Return the [x, y] coordinate for the center point of the cell that contains the specified text.  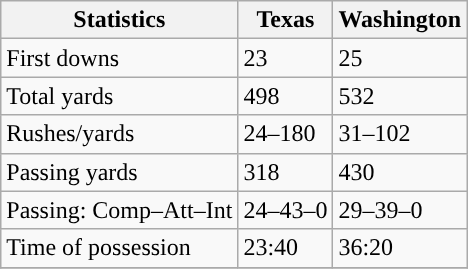
Rushes/yards [120, 134]
24–43–0 [286, 210]
498 [286, 96]
36:20 [400, 248]
31–102 [400, 134]
Passing yards [120, 172]
Statistics [120, 20]
Texas [286, 20]
Total yards [120, 96]
430 [400, 172]
318 [286, 172]
24–180 [286, 134]
Washington [400, 20]
25 [400, 58]
Passing: Comp–Att–Int [120, 210]
23 [286, 58]
23:40 [286, 248]
Time of possession [120, 248]
First downs [120, 58]
532 [400, 96]
29–39–0 [400, 210]
